Return the [x, y] coordinate for the center point of the cell that contains the specified text.  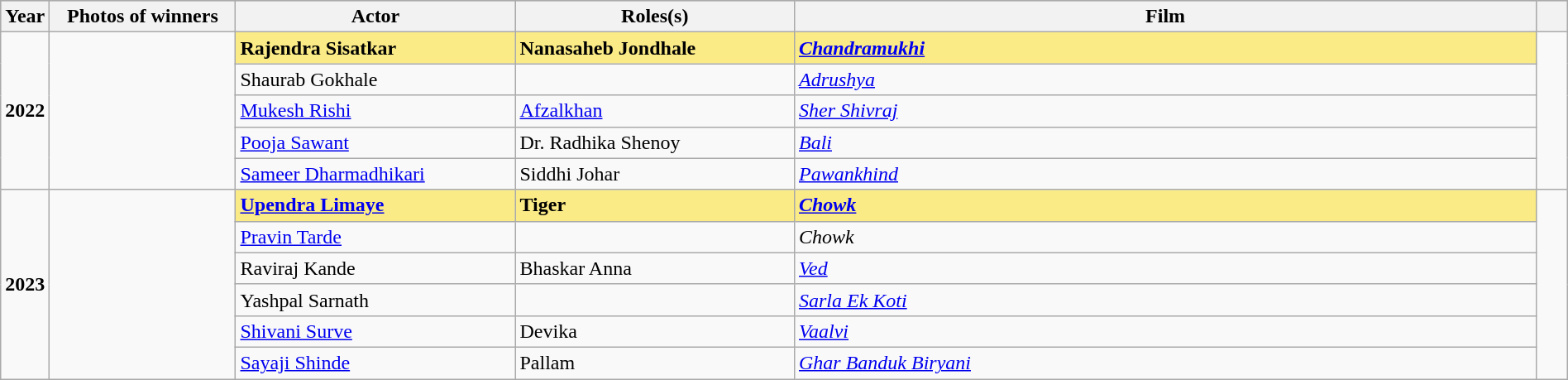
Upendra Limaye [375, 205]
Vaalvi [1164, 331]
Film [1164, 17]
Dr. Radhika Shenoy [655, 142]
Raviraj Kande [375, 268]
Shivani Surve [375, 331]
Bhaskar Anna [655, 268]
Mukesh Rishi [375, 111]
2022 [25, 111]
Nanasaheb Jondhale [655, 48]
Adrushya [1164, 79]
Sameer Dharmadhikari [375, 174]
2023 [25, 284]
Siddhi Johar [655, 174]
Pallam [655, 363]
Sher Shivraj [1164, 111]
Pooja Sawant [375, 142]
Chandramukhi [1164, 48]
Pawankhind [1164, 174]
Sayaji Shinde [375, 363]
Bali [1164, 142]
Sarla Ek Koti [1164, 300]
Shaurab Gokhale [375, 79]
Devika [655, 331]
Afzalkhan [655, 111]
Ghar Banduk Biryani [1164, 363]
Photos of winners [142, 17]
Rajendra Sisatkar [375, 48]
Pravin Tarde [375, 237]
Yashpal Sarnath [375, 300]
Actor [375, 17]
Ved [1164, 268]
Year [25, 17]
Tiger [655, 205]
Roles(s) [655, 17]
